From the cell containing the given text, extract its center point as (X, Y) coordinate. 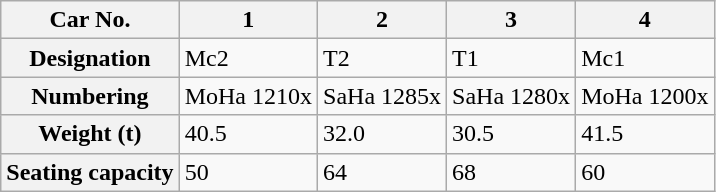
T2 (382, 58)
40.5 (248, 134)
32.0 (382, 134)
Mc1 (645, 58)
2 (382, 20)
Designation (90, 58)
1 (248, 20)
T1 (512, 58)
41.5 (645, 134)
68 (512, 172)
3 (512, 20)
Weight (t) (90, 134)
MoHa 1200x (645, 96)
SaHa 1280x (512, 96)
4 (645, 20)
50 (248, 172)
Numbering (90, 96)
30.5 (512, 134)
60 (645, 172)
SaHa 1285x (382, 96)
Car No. (90, 20)
Seating capacity (90, 172)
Mc2 (248, 58)
MoHa 1210x (248, 96)
64 (382, 172)
